Determine the [X, Y] coordinate at the center of the cell enclosing the given text.  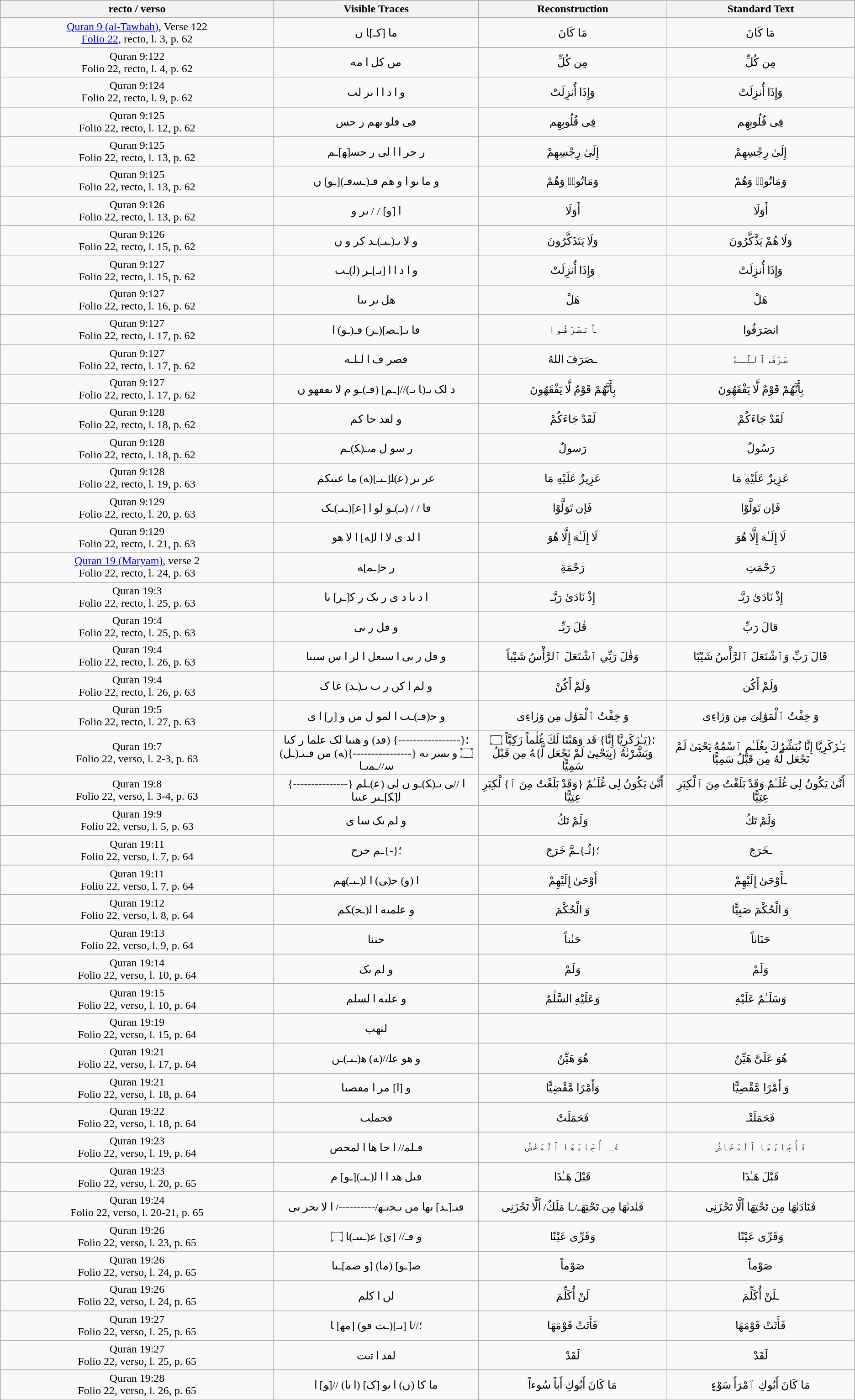
قٰلَ رَبِّـ [573, 626]
و لم ا کں ر ٮ ٮـ(ـد) عا ک [376, 686]
ٯٮل هد ا ا ﻟ(ـٮـ)[ـو] م [376, 1177]
وَ أَمْرًا مَّقْضِيًّا [761, 1087]
Quran 19 (Maryam), verse 2 Folio 22, recto, l. 24, p. 63 [137, 567]
ا (و) ﺣ(ﻰ) ا ﻟ(ـٮـ)ﻬﻢ [376, 880]
فَحَمَلَتْـ [761, 1117]
و هو ﻋﻠ//(ﻪ) ﻫ(ـٮـ)ـﮟ [376, 1058]
Quran 19:26 Folio 22, verso, l. 23, p. 65 [137, 1236]
لَنْ أُکَلِّمَ [573, 1295]
مں كل ا ﻣﻪ [376, 62]
ر سو ل ﻣٮـ(ﮑ)ـﻢ [376, 448]
ﺻ[ـﻮ] (ما) [و ﺻﻤ]ـٮا [376, 1266]
Quran 19:19 Folio 22, verso, l. 15, p. 64 [137, 1028]
ﭑنصَرَفُوا [573, 330]
Quran 19:9 Folio 22, verso, l. 5, p. 63 [137, 821]
و ا د ا ا ٮر لٮ [376, 92]
لنهب [376, 1028]
عر ٮر (ﻋ)ﻠ[ـٮـ](ﻪ) ما عٮٮکم [376, 478]
فَنَادَىٰهَا مِن تَحْتِهَا أَلَّا تَحْزَنِى [761, 1207]
Quran 19:14 Folio 22, verso, l. 10, p. 64 [137, 969]
و ﺣ(ڡـ)ـٮ ا لمو ل مں و [ر] ا ی [376, 716]
Quran 9:126 Folio 22, recto, l. 15, p. 62 [137, 240]
فَـ أَجَاءَهَا ٱلْمَخٰضُ [573, 1148]
وَسَلَـٰمٌ عَلَيْهِ [761, 999]
رَحْمَتِ [761, 567]
ما [كـ]ﺎ ﮞ [376, 33]
و ٯل ر ٮی ا سٮعل ا لر ا س سٮٮا [376, 656]
ا //ﻰ ٮـ(ﮑ)ـﻮ ﮞ لی (ﻋ)ـلم {---------------} ﻟ[ﮑ]ـٮر عٮٮا [376, 790]
Quran 19:5 Folio 22, recto, l. 27, p. 63 [137, 716]
فَنٰدٮٰهَا مِن تَحْتِهَـ/ـا مَلَكٌ/ أَلَّا تَحْزَنِى [573, 1207]
وَقٰلَ رَبِّي ٱشْتَعَلَ ٱلرَّأْسُ شَيْباً [573, 656]
حَنٰناً [573, 939]
ر ﺣ[ـﻤ]ﻪ [376, 567]
صَرَفَ ٱللَّـهُ [761, 359]
و ا د ا ا [ٮـ]ـﺮ (ﻟ)ـٮ [376, 270]
وَأَمْرًا مَّقْضِيًّا [573, 1087]
ما کا (ﮞ) ا ٮو [ک] (ا ٮا) //[ﻮ] ا [376, 1385]
Quran 9:129 Folio 22, recto, l. 21, p. 63 [137, 538]
Quran 19:21 Folio 22, verso, l. 17, p. 64 [137, 1058]
؛{-----------------} (ٯد) و هٮٮا لک علما ر کٮا ۝ و ٮسر ٮه {----------------}(ﻪ) مں ٯـٮـ(ـﻞ) ﺳ//ـﻤٮـﺎ [376, 752]
وَ خِفْتُ ٱلْمَوَٰل مِن وَرٰاءِى [573, 716]
أَنَّىٰ يَكُونُ لِى غُلَـٰمٌ {وَقَدْ بَلَغْتُ مِنَ ٱ} لْكِبَرِ عِتِيًّا [573, 790]
ڡا / / (ٮـ)ـﻮ لو ا [ﻋ](ـٮـ)ـﮏ [376, 508]
رَسُولٌ [761, 448]
recto / verso [137, 9]
رَحْمَةِ [573, 567]
ڡصر ڡ ا ﻟـﻠـﻪ [376, 359]
Quran 19:22 Folio 22, verso, l. 18, p. 64 [137, 1117]
ـلَنْ أُكَلِّمَ [761, 1295]
Quran 19:8 Folio 22, verso, l. 3-4, p. 63 [137, 790]
أَنَّىٰ يَكُونُ لِى غُلَـٰمٌ وَقَدْ بَلَغْتُ مِنَ ٱلْكِبَرِ عِتِيًّا [761, 790]
Quran 19:3 Folio 22, recto, l. 25, p. 63 [137, 597]
و لٯد حا کم [376, 419]
Quran 9 (al-Tawbah), Verse 122 Folio 22, recto, l. 3, p. 62 [137, 33]
Visible Traces [376, 9]
و [ا] مر ا مٯصٮا [376, 1087]
و علٮه ا لسلم [376, 999]
ﻟﮟ ا کلم [376, 1295]
؛{-}ـم حرح [376, 850]
Quran 9:124 Folio 22, recto, l. 9, p. 62 [137, 92]
Quran 9:129 Folio 22, recto, l. 20, p. 63 [137, 508]
ـصَرَفَ اللهُ [573, 359]
وَلَا يَتَذَكَّرُونَ [573, 240]
Quran 9:122 Folio 22, recto, l. 4, p. 62 [137, 62]
Quran 9:125 Folio 22, recto, l. 12, p. 62 [137, 121]
ڡـﻠﻤ// ا حا ها ا لمحص [376, 1148]
و ٯـ// [ی] ﻋ(ـٮٮـ)ﺎ ۝ [376, 1236]
هل ٮر ٮٮا [376, 299]
مَا كَانَ أَبُوكِ ٱمْرَأَ سَوْءٍ [761, 1385]
ر حر ا ا لی ر ﺣﺴ[ﻬ]ـﻢ [376, 152]
فَحَمَلَتْ [573, 1117]
Quran 19:7 Folio 22, verso, l. 2-3, p. 63 [137, 752]
Quran 19:12 Folio 22, verso, l. 8, p. 64 [137, 909]
حننا [376, 939]
ا لد ی لا ا ﻟ[ﻪ] ا لا ﻫﻮ [376, 538]
Quran 19:15 Folio 22, verso, l. 10, p. 64 [137, 999]
ا د ٮا د ی ر ٮک ر ﻛ[ـر] ٮا [376, 597]
يَـٰزَكَرِيَّا إِنَّا نُبَشِّرُكَ بِغُلَـٰمٍ ٱسْمُهُ يَحْيَىٰ لَمْ نَجْعَل لَّهُ مِن قَبْلُ سَمِيًّا [761, 752]
ڡی ٯلو ٮهم ر حس [376, 121]
هُوَ هَيِّنٌ [573, 1058]
أَوْحَىٰ إِلَيْهِمْ [573, 880]
Quran 9:127 Folio 22, recto, l. 15, p. 62 [137, 270]
فَأَجَاءَهَا ٱلْمَخَاضُ [761, 1148]
ڡحملٮ [376, 1117]
؛{ثُـ}ـمَّ خَرَجَ [573, 850]
Quran 19:24 Folio 22, verso, l. 20-21, p. 65 [137, 1207]
وَلَمْ أَکُنْ [573, 686]
د لک ٮـ(ﺎ ٮـ)//[ـﻢ] (ٯـ)ـﻮ م لا ٮڡٯهو ﮞ [376, 389]
Quran 9:127 Folio 22, recto, l. 16, p. 62 [137, 299]
و ٯل ر ٮی [376, 626]
ـخَرَجَ [761, 850]
ڡا ٮـ[ـﺼ](ـﺮ) ڡـ(ـﻮ) ا [376, 330]
و لم ٮک سا ی [376, 821]
Quran 19:21 Folio 22, verso, l. 18, p. 64 [137, 1087]
ا [و] / / ٮر و [376, 211]
وَعَلَيْهِ السَّلٰمُ [573, 999]
Quran 19:23 Folio 22, verso, l. 19, p. 64 [137, 1148]
هُوَ عَلَىَّ هَيِّنٌ [761, 1058]
مَا كَانَ أَبُوكِ أَباً سُوءاً [573, 1385]
Quran 19:23 Folio 22, verso, l. 20, p. 65 [137, 1177]
ـأَوْحَىٰ إِلَيْهِمْ [761, 880]
رَسولٌ [573, 448]
قَالَ رَبِّ وَٱشْتَعَلَ ٱلرَّأْسُ شَيْبًا [761, 656]
Quran 9:128 Folio 22, recto, l. 19, p. 63 [137, 478]
قالَ رَبِّ [761, 626]
انصَرَفُوا [761, 330]
و لا ٮـ(ـٮـ)ـﺪ كر و ﮞ [376, 240]
Quran 19:28 Folio 22, verso, l. 26, p. 65 [137, 1385]
وَ الْحُكْمَ [573, 909]
و علمٮه ا ﻟ(ـﺤ)ﮑﻢ [376, 909]
وَلَمْ أَكُن [761, 686]
ڡٮـ[ـد] ٮها مں ٮـﺤٮـﻬ/----------/ ا لا ٮحر ٮی [376, 1207]
وَ الْحُكْمَ صَبِيًّا [761, 909]
لٯد ا ﺗٮت [376, 1355]
؛//ﺎ [ٮـ](ـت ٯو) [ﻣﻬ] ﺎ [376, 1326]
وَ خِفْتُ ٱلْمَوَٰلِىَ مِن وَرٰاءِى [761, 716]
Quran 19:13 Folio 22, verso, l. 9, p. 64 [137, 939]
و ما ٮو ا و هم ڡـ(ـﺴٯـ)[ـﻮ] ﮞ [376, 181]
Standard Text [761, 9]
و لم ٮک [376, 969]
Reconstruction [573, 9]
حَنَاناً [761, 939]
؛{يَـٰزَكَرِيَّا إِنَّا} قَد وَهَبْنَا لَكَ غُلٰماً زَكِيَّاً ۝ وَبَشَّرْنٰهُ {بِيَحْيیٰ لَمْ نَجْعَل ﻟَّ}ﻪُ مِن قَبْلُ سَمِيًّا [573, 752]
Quran 19:4 Folio 22, recto, l. 25, p. 63 [137, 626]
وَلَا هُمْ يَذَّكَّرُونَ [761, 240]
Quran 9:126 Folio 22, recto, l. 13, p. 62 [137, 211]
